Search for the cell housing the specified text and yield its (x, y) center coordinate. 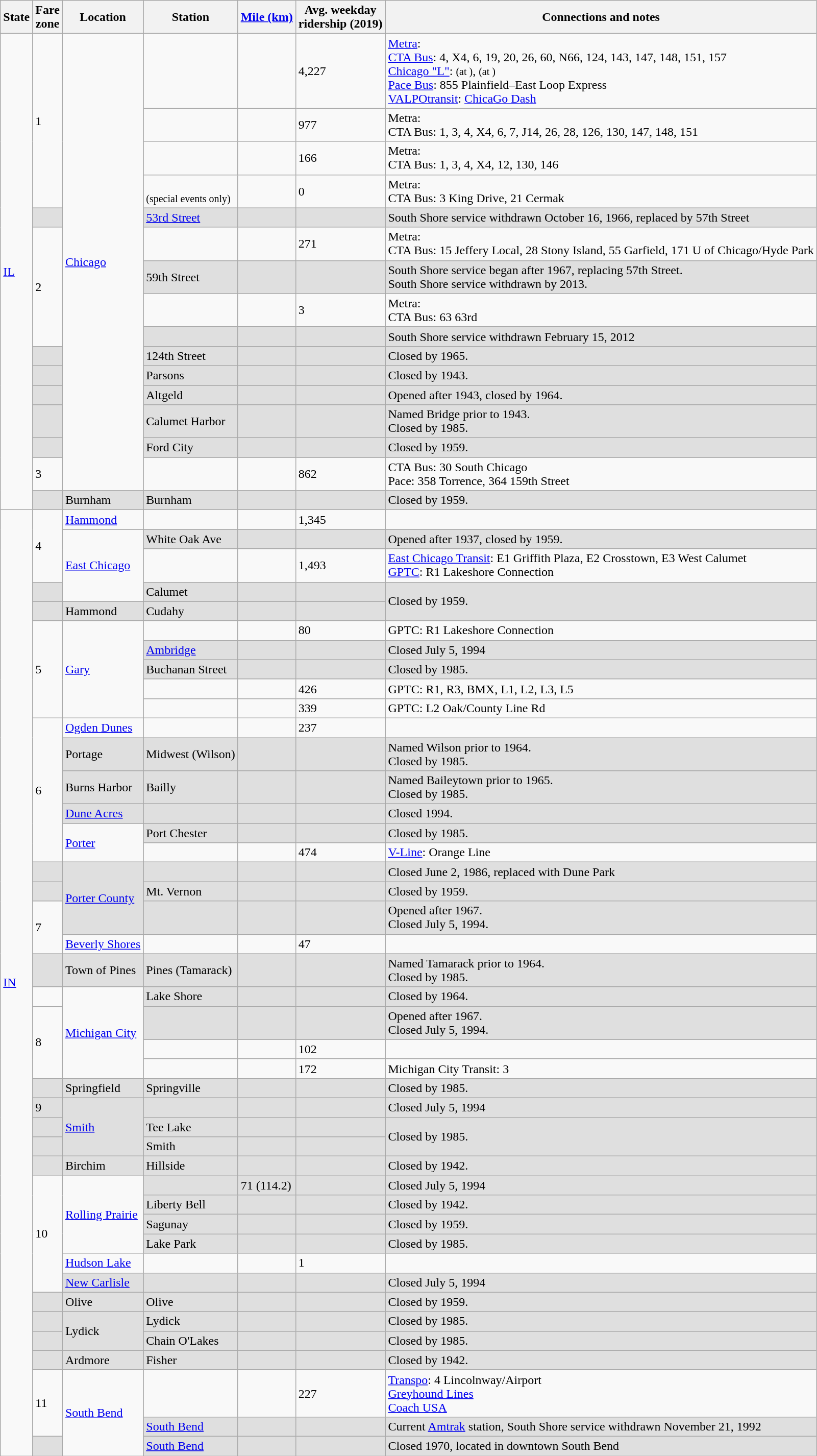
Town of Pines (103, 970)
80 (340, 630)
977 (340, 125)
Bailly (191, 787)
Farezone (48, 17)
Opened after 1937, closed by 1959. (601, 539)
Parsons (191, 375)
47 (340, 944)
Hudson Lake (103, 1263)
Michigan City (103, 1032)
Metra: CTA Bus: 3 King Drive, 21 Cermak (601, 191)
IL (16, 272)
Tee Lake (191, 1127)
Midwest (Wilson) (191, 754)
Altgeld (191, 395)
East Chicago (103, 566)
GPTC: R1, R3, BMX, L1, L2, L3, L5 (601, 689)
7 (48, 927)
5 (48, 669)
South Shore service began after 1967, replacing 57th Street.South Shore service withdrawn by 2013. (601, 277)
Springville (191, 1088)
53rd Street (191, 217)
(special events only) (191, 191)
Lake Park (191, 1244)
4 (48, 546)
339 (340, 708)
Ardmore (103, 1360)
Chicago (103, 262)
Ford City (191, 448)
Mile (km) (266, 17)
Cudahy (191, 611)
Dune Acres (103, 814)
Porter County (103, 899)
Station (191, 17)
Metra: CTA Bus: 1, 3, 4, X4, 6, 7, J14, 26, 28, 126, 130, 147, 148, 151 (601, 125)
Gary (103, 669)
474 (340, 853)
1,345 (340, 520)
Closed by 1943. (601, 375)
102 (340, 1049)
Opened after 1943, closed by 1964. (601, 395)
State (16, 17)
Fisher (191, 1360)
271 (340, 244)
172 (340, 1069)
Named Bridge prior to 1943. Closed by 1985. (601, 422)
Mt. Vernon (191, 891)
0 (340, 191)
Closed 1970, located in downtown South Bend (601, 1446)
Metra: CTA Bus: 15 Jeffery Local, 28 Stony Island, 55 Garfield, 171 U of Chicago/Hyde Park (601, 244)
CTA Bus: 30 South Chicago Pace: 358 Torrence, 364 159th Street (601, 474)
White Oak Ave (191, 539)
10 (48, 1234)
Springfield (103, 1088)
9 (48, 1107)
59th Street (191, 277)
Named Baileytown prior to 1965.Closed by 1985. (601, 787)
71 (114.2) (266, 1185)
South Shore service withdrawn October 16, 1966, replaced by 57th Street (601, 217)
11 (48, 1403)
Calumet Harbor (191, 422)
East Chicago Transit: E1 Griffith Plaza, E2 Crosstown, E3 West Calumet GPTC: R1 Lakeshore Connection (601, 566)
Chain O'Lakes (191, 1341)
Closed June 2, 1986, replaced with Dune Park (601, 872)
Metra: CTA Bus: 1, 3, 4, X4, 12, 130, 146 (601, 158)
IN (16, 983)
Porter (103, 843)
Current Amtrak station, South Shore service withdrawn November 21, 1992 (601, 1426)
Connections and notes (601, 17)
Buchanan Street (191, 669)
862 (340, 474)
426 (340, 689)
4,227 (340, 71)
2 (48, 287)
Ambridge (191, 650)
1,493 (340, 566)
6 (48, 790)
227 (340, 1393)
Calumet (191, 592)
New Carlisle (103, 1282)
Metra: CTA Bus: 63 63rd (601, 310)
Closed by 1964. (601, 997)
Beverly Shores (103, 944)
124th Street (191, 356)
Closed by 1965. (601, 356)
166 (340, 158)
Liberty Bell (191, 1205)
8 (48, 1042)
Port Chester (191, 833)
Hillside (191, 1166)
Transpo: 4 Lincolnway/Airport Greyhound Lines Coach USA (601, 1393)
Closed 1994. (601, 814)
Rolling Prairie (103, 1215)
Avg. weekdayridership (2019) (340, 17)
Burns Harbor (103, 787)
South Shore service withdrawn February 15, 2012 (601, 336)
Location (103, 17)
Sagunay (191, 1224)
Named Tamarack prior to 1964.Closed by 1985. (601, 970)
Birchim (103, 1166)
Lake Shore (191, 997)
Named Wilson prior to 1964. Closed by 1985. (601, 754)
GPTC: R1 Lakeshore Connection (601, 630)
Pines (Tamarack) (191, 970)
GPTC: L2 Oak/County Line Rd (601, 708)
Portage (103, 754)
V-Line: Orange Line (601, 853)
Ogden Dunes (103, 727)
Michigan City Transit: 3 (601, 1069)
237 (340, 727)
